Pinpoint the cell where the given text exists, returning its (x, y) midpoint coordinate. 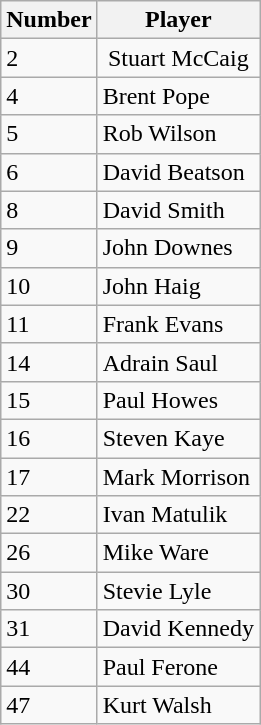
Stevie Lyle (178, 591)
David Beatson (178, 172)
14 (49, 362)
10 (49, 286)
30 (49, 591)
4 (49, 96)
David Kennedy (178, 629)
Ivan Matulik (178, 515)
John Downes (178, 248)
26 (49, 553)
11 (49, 324)
9 (49, 248)
Stuart McCaig (178, 58)
Mark Morrison (178, 477)
17 (49, 477)
15 (49, 400)
Rob Wilson (178, 134)
Brent Pope (178, 96)
Player (178, 20)
Mike Ware (178, 553)
44 (49, 667)
Frank Evans (178, 324)
47 (49, 705)
Number (49, 20)
Steven Kaye (178, 438)
31 (49, 629)
16 (49, 438)
Paul Howes (178, 400)
David Smith (178, 210)
2 (49, 58)
Paul Ferone (178, 667)
22 (49, 515)
Kurt Walsh (178, 705)
5 (49, 134)
6 (49, 172)
Adrain Saul (178, 362)
John Haig (178, 286)
8 (49, 210)
